Output the [X, Y] coordinate of the center of the cell containing the given text.  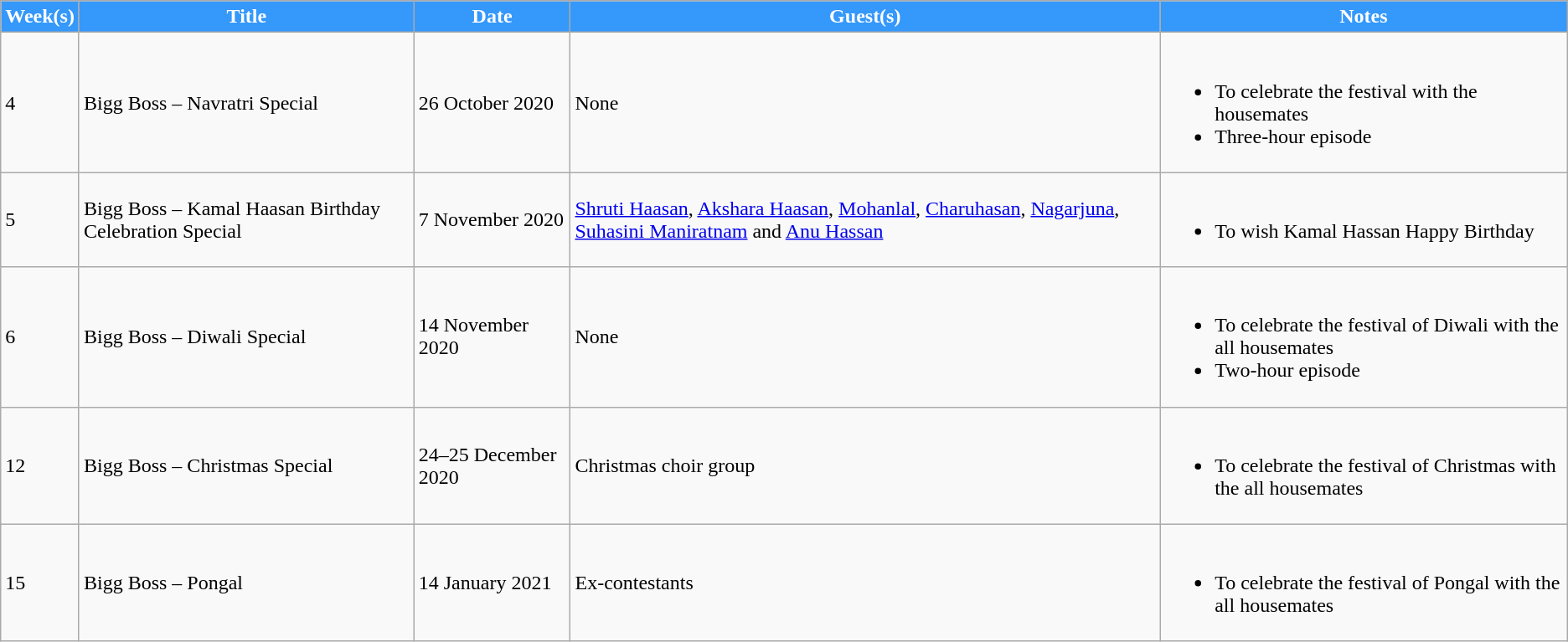
Bigg Boss – Kamal Haasan Birthday Celebration Special [246, 219]
Shruti Haasan, Akshara Haasan, Mohanlal, Charuhasan, Nagarjuna, Suhasini Maniratnam and Anu Hassan [865, 219]
Bigg Boss – Navratri Special [246, 102]
12 [40, 465]
Christmas choir group [865, 465]
14 January 2021 [493, 583]
To celebrate the festival with the housematesThree-hour episode [1364, 102]
To celebrate the festival of Pongal with the all housemates [1364, 583]
5 [40, 219]
Bigg Boss – Christmas Special [246, 465]
Date [493, 17]
15 [40, 583]
14 November 2020 [493, 336]
24–25 December 2020 [493, 465]
Title [246, 17]
6 [40, 336]
To celebrate the festival of Christmas with the all housemates [1364, 465]
Bigg Boss – Pongal [246, 583]
26 October 2020 [493, 102]
7 November 2020 [493, 219]
4 [40, 102]
To celebrate the festival of Diwali with the all housematesTwo-hour episode [1364, 336]
Bigg Boss – Diwali Special [246, 336]
Notes [1364, 17]
Guest(s) [865, 17]
Week(s) [40, 17]
To wish Kamal Hassan Happy Birthday [1364, 219]
Ex-contestants [865, 583]
